Scan for the cell matching the given text and deliver its (X, Y) coordinate at center. 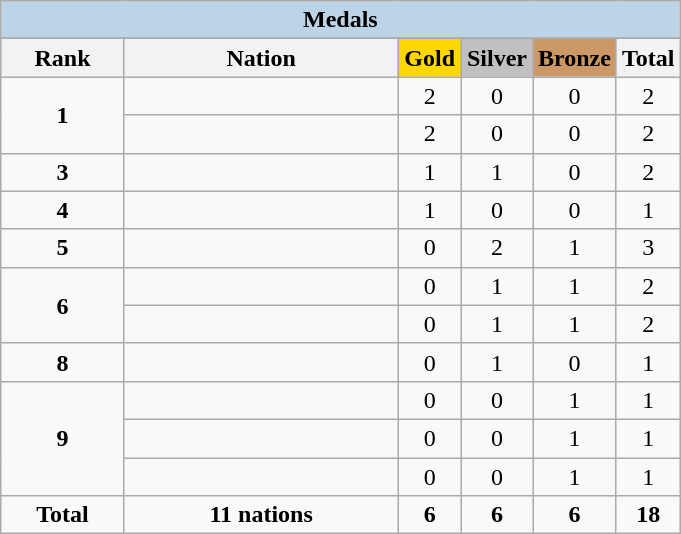
9 (63, 438)
5 (63, 248)
4 (63, 210)
Rank (63, 58)
Silver (496, 58)
Nation (261, 58)
8 (63, 362)
Bronze (574, 58)
Gold (430, 58)
18 (648, 515)
Medals (340, 20)
11 nations (261, 515)
